Search for the cell housing the specified text and yield its [x, y] center coordinate. 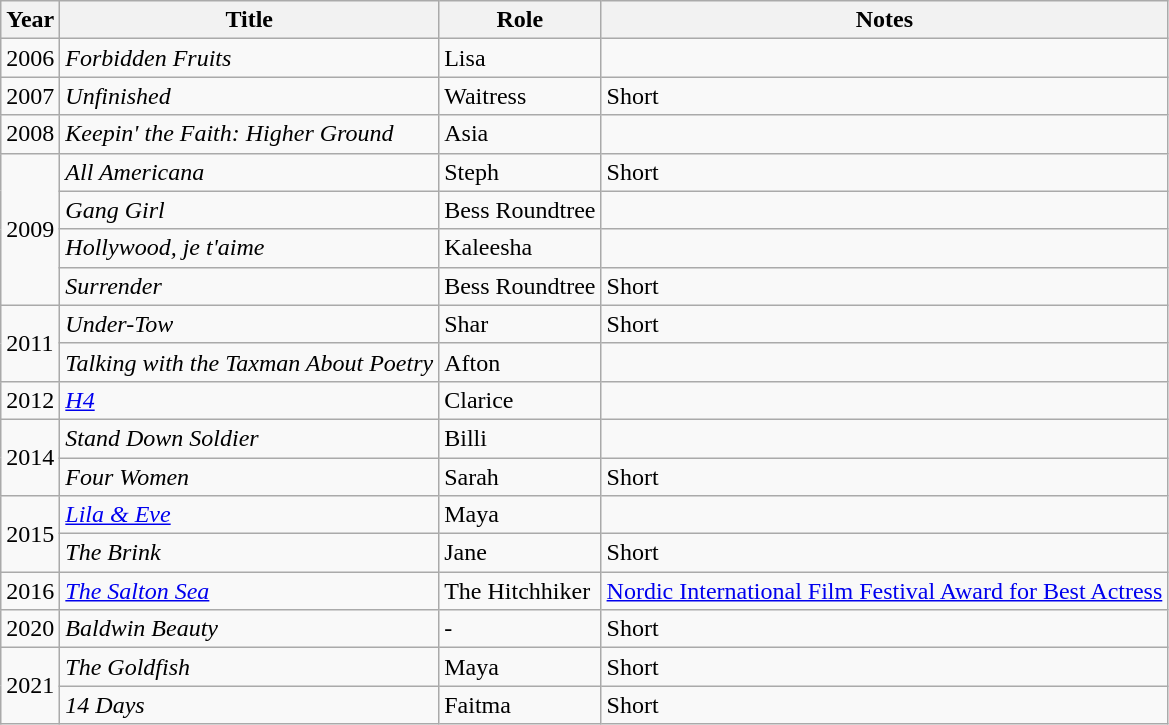
Forbidden Fruits [250, 58]
Nordic International Film Festival Award for Best Actress [884, 591]
2014 [30, 457]
Surrender [250, 286]
2012 [30, 400]
Year [30, 20]
2007 [30, 96]
Baldwin Beauty [250, 629]
2006 [30, 58]
Hollywood, je t'aime [250, 248]
Under-Tow [250, 324]
Four Women [250, 477]
2011 [30, 343]
All Americana [250, 172]
2020 [30, 629]
Jane [520, 553]
Title [250, 20]
Stand Down Soldier [250, 438]
Talking with the Taxman About Poetry [250, 362]
Steph [520, 172]
The Brink [250, 553]
The Hitchhiker [520, 591]
Clarice [520, 400]
Faitma [520, 705]
Kaleesha [520, 248]
14 Days [250, 705]
2009 [30, 229]
2016 [30, 591]
2008 [30, 134]
2015 [30, 534]
Role [520, 20]
2021 [30, 686]
Notes [884, 20]
Lisa [520, 58]
Gang Girl [250, 210]
Billi [520, 438]
The Goldfish [250, 667]
Shar [520, 324]
Keepin' the Faith: Higher Ground [250, 134]
The Salton Sea [250, 591]
- [520, 629]
Unfinished [250, 96]
H4 [250, 400]
Lila & Eve [250, 515]
Sarah [520, 477]
Asia [520, 134]
Waitress [520, 96]
Afton [520, 362]
